Detect which cell encompasses the target text, then output its [x, y] center coordinate. 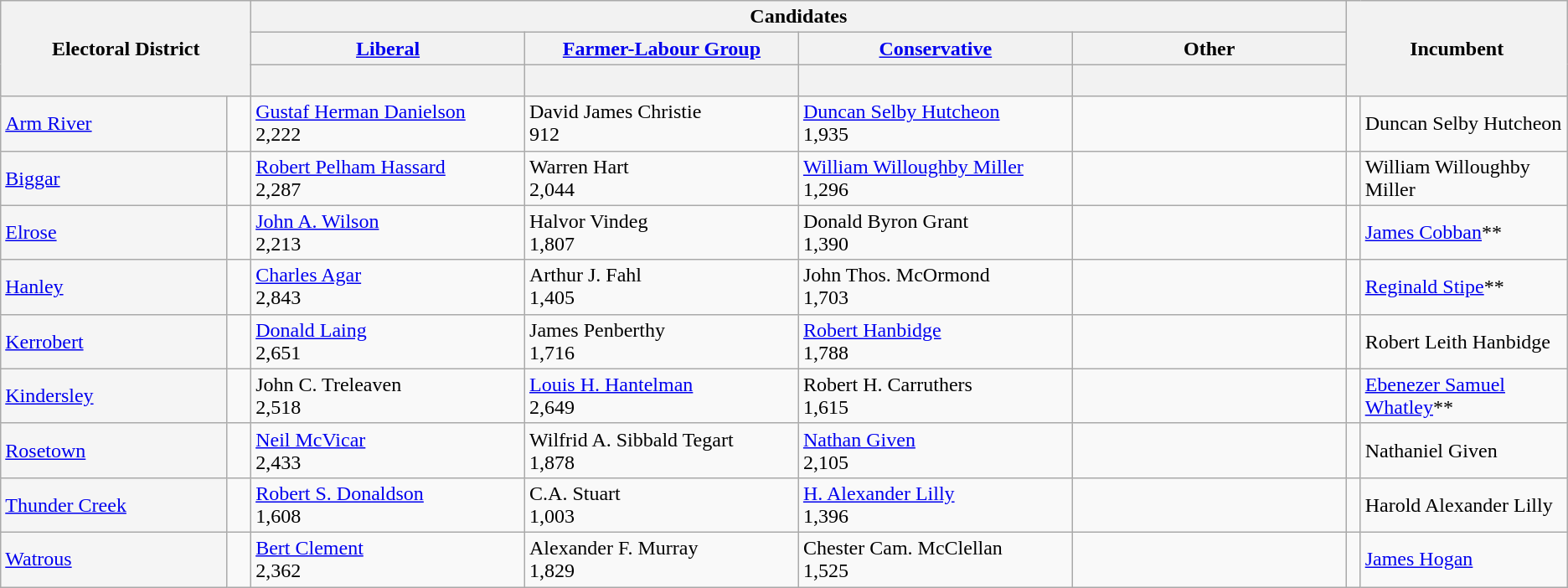
David James Christie912 [662, 124]
Robert S. Donaldson1,608 [389, 504]
Robert H. Carruthers1,615 [935, 395]
Hanley [114, 286]
Nathaniel Given [1464, 451]
Liberal [389, 49]
John A. Wilson2,213 [389, 233]
Gustaf Herman Danielson2,222 [389, 124]
Robert Pelham Hassard2,287 [389, 178]
Charles Agar2,843 [389, 286]
Rosetown [114, 451]
Ebenezer Samuel Whatley** [1464, 395]
Kindersley [114, 395]
C.A. Stuart1,003 [662, 504]
Thunder Creek [114, 504]
Donald Byron Grant1,390 [935, 233]
Candidates [799, 17]
Arthur J. Fahl1,405 [662, 286]
Halvor Vindeg1,807 [662, 233]
Neil McVicar2,433 [389, 451]
Louis H. Hantelman2,649 [662, 395]
Other [1210, 49]
Robert Hanbidge1,788 [935, 342]
Arm River [114, 124]
James Cobban** [1464, 233]
John C. Treleaven2,518 [389, 395]
Reginald Stipe** [1464, 286]
James Penberthy1,716 [662, 342]
Donald Laing2,651 [389, 342]
William Willoughby Miller [1464, 178]
Wilfrid A. Sibbald Tegart1,878 [662, 451]
H. Alexander Lilly1,396 [935, 504]
James Hogan [1464, 560]
Kerrobert [114, 342]
Conservative [935, 49]
Warren Hart2,044 [662, 178]
Farmer-Labour Group [662, 49]
Biggar [114, 178]
Chester Cam. McClellan1,525 [935, 560]
Elrose [114, 233]
Duncan Selby Hutcheon1,935 [935, 124]
Robert Leith Hanbidge [1464, 342]
Harold Alexander Lilly [1464, 504]
Watrous [114, 560]
John Thos. McOrmond1,703 [935, 286]
Duncan Selby Hutcheon [1464, 124]
William Willoughby Miller1,296 [935, 178]
Electoral District [126, 49]
Alexander F. Murray1,829 [662, 560]
Bert Clement2,362 [389, 560]
Incumbent [1457, 49]
Nathan Given2,105 [935, 451]
